Determine the (X, Y) coordinate at the center of the cell enclosing the given text.  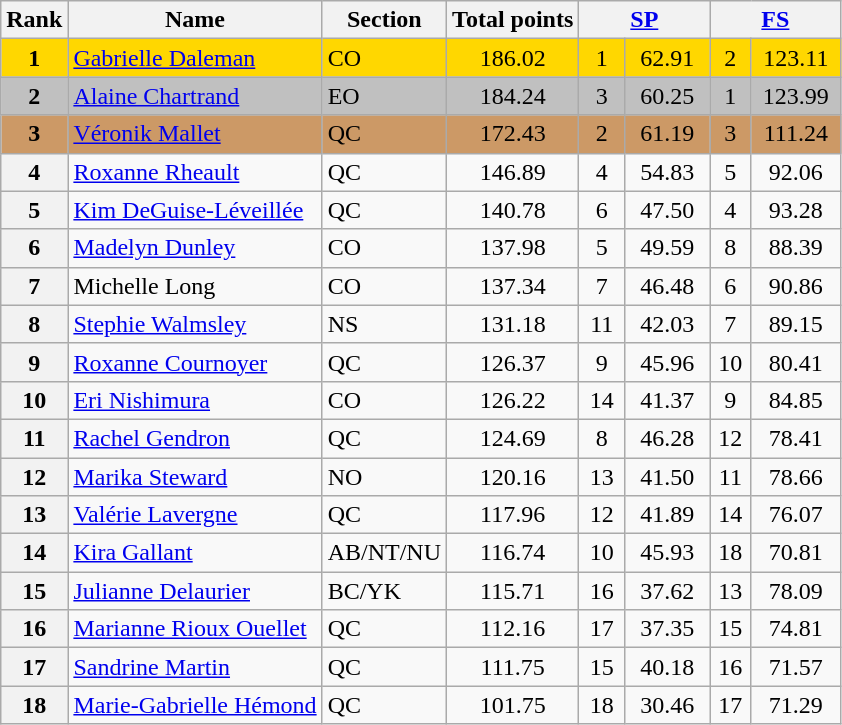
74.81 (796, 629)
SP (644, 20)
123.11 (796, 58)
Valérie Lavergne (195, 515)
Véronik Mallet (195, 134)
93.28 (796, 210)
41.50 (668, 477)
Total points (513, 20)
Name (195, 20)
42.03 (668, 324)
Stephie Walmsley (195, 324)
45.96 (668, 362)
NO (384, 477)
186.02 (513, 58)
Rachel Gendron (195, 438)
116.74 (513, 553)
Marie-Gabrielle Hémond (195, 705)
Section (384, 20)
41.89 (668, 515)
140.78 (513, 210)
184.24 (513, 96)
37.62 (668, 591)
78.66 (796, 477)
41.37 (668, 400)
Gabrielle Daleman (195, 58)
Rank (34, 20)
92.06 (796, 172)
Kira Gallant (195, 553)
70.81 (796, 553)
Alaine Chartrand (195, 96)
115.71 (513, 591)
Marianne Rioux Ouellet (195, 629)
137.34 (513, 286)
80.41 (796, 362)
Eri Nishimura (195, 400)
30.46 (668, 705)
89.15 (796, 324)
120.16 (513, 477)
47.50 (668, 210)
124.69 (513, 438)
78.41 (796, 438)
90.86 (796, 286)
76.07 (796, 515)
123.99 (796, 96)
40.18 (668, 667)
49.59 (668, 248)
88.39 (796, 248)
EO (384, 96)
126.37 (513, 362)
AB/NT/NU (384, 553)
60.25 (668, 96)
117.96 (513, 515)
37.35 (668, 629)
112.16 (513, 629)
78.09 (796, 591)
54.83 (668, 172)
111.24 (796, 134)
84.85 (796, 400)
BC/YK (384, 591)
Michelle Long (195, 286)
172.43 (513, 134)
71.57 (796, 667)
126.22 (513, 400)
Roxanne Rheault (195, 172)
46.28 (668, 438)
62.91 (668, 58)
Kim DeGuise-Léveillée (195, 210)
46.48 (668, 286)
Sandrine Martin (195, 667)
Roxanne Cournoyer (195, 362)
NS (384, 324)
61.19 (668, 134)
45.93 (668, 553)
146.89 (513, 172)
131.18 (513, 324)
Madelyn Dunley (195, 248)
137.98 (513, 248)
Marika Steward (195, 477)
71.29 (796, 705)
111.75 (513, 667)
101.75 (513, 705)
Julianne Delaurier (195, 591)
FS (776, 20)
